Provide the [X, Y] coordinate of the cell's center where the given text is located.  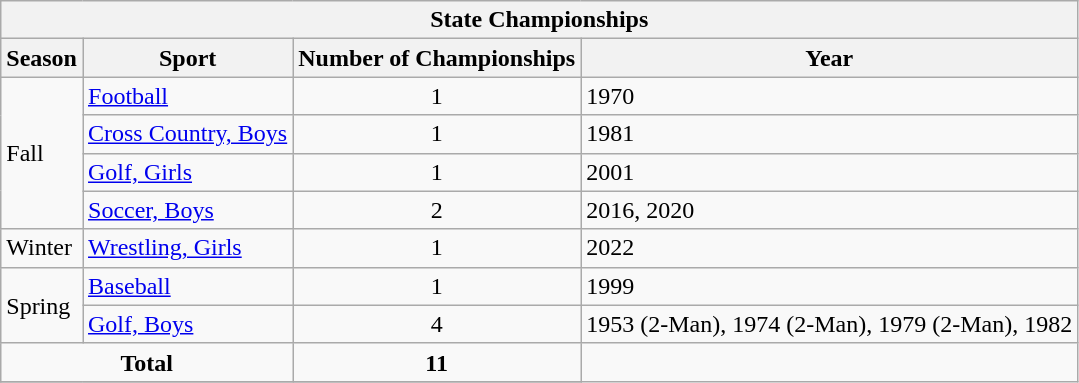
Fall [42, 153]
2022 [830, 248]
2001 [830, 172]
4 [437, 324]
1981 [830, 134]
Golf, Boys [187, 324]
1953 (2-Man), 1974 (2-Man), 1979 (2-Man), 1982 [830, 324]
Soccer, Boys [187, 210]
Sport [187, 58]
Golf, Girls [187, 172]
Year [830, 58]
Cross Country, Boys [187, 134]
1970 [830, 96]
Football [187, 96]
Number of Championships [437, 58]
Winter [42, 248]
2016, 2020 [830, 210]
1999 [830, 286]
11 [437, 362]
State Championships [540, 20]
2 [437, 210]
Baseball [187, 286]
Wrestling, Girls [187, 248]
Spring [42, 305]
Total [147, 362]
Season [42, 58]
